Output the (x, y) coordinate of the center of the cell containing the given text.  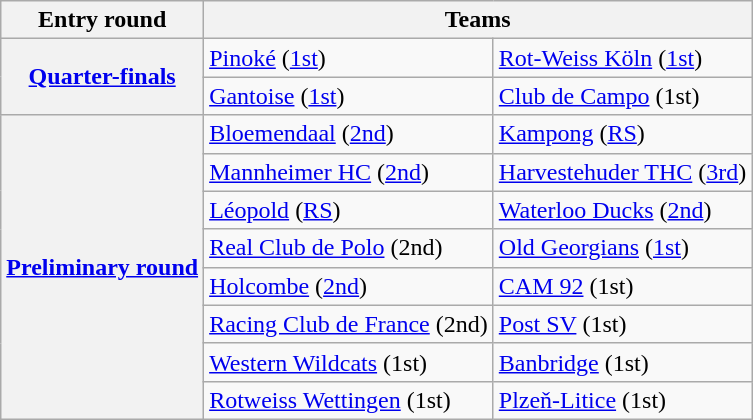
Banbridge (1st) (622, 362)
Mannheimer HC (2nd) (349, 172)
CAM 92 (1st) (622, 286)
Harvestehuder THC (3rd) (622, 172)
Bloemendaal (2nd) (349, 134)
Waterloo Ducks (2nd) (622, 210)
Teams (478, 20)
Post SV (1st) (622, 324)
Kampong (RS) (622, 134)
Club de Campo (1st) (622, 96)
Preliminary round (102, 267)
Western Wildcats (1st) (349, 362)
Holcombe (2nd) (349, 286)
Quarter-finals (102, 77)
Racing Club de France (2nd) (349, 324)
Entry round (102, 20)
Real Club de Polo (2nd) (349, 248)
Gantoise (1st) (349, 96)
Old Georgians (1st) (622, 248)
Plzeň-Litice (1st) (622, 400)
Pinoké (1st) (349, 58)
Rotweiss Wettingen (1st) (349, 400)
Rot-Weiss Köln (1st) (622, 58)
Léopold (RS) (349, 210)
